Locate the cell with the specified text and output its [X, Y] center coordinate. 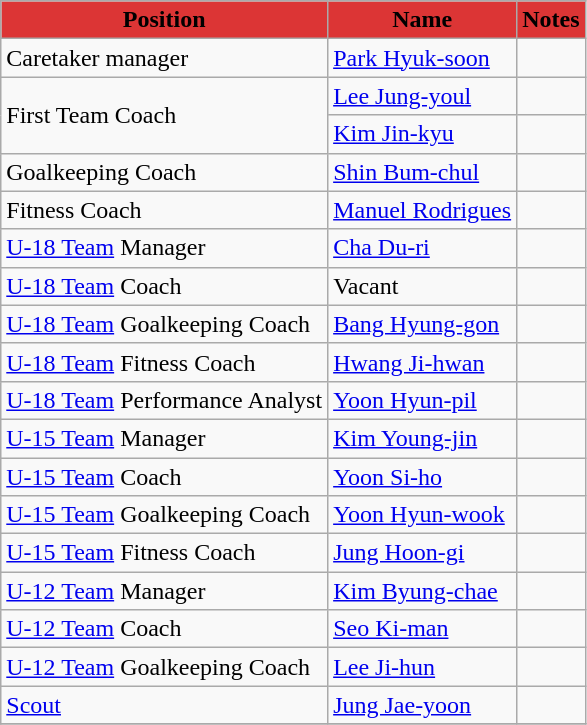
Position [164, 20]
U-12 Team Manager [164, 591]
Yoon Si-ho [422, 477]
Park Hyuk-soon [422, 58]
U-12 Team Coach [164, 629]
Jung Jae-yoon [422, 705]
U-15 Team Goalkeeping Coach [164, 515]
U-18 Team Fitness Coach [164, 362]
Yoon Hyun-pil [422, 400]
Manuel Rodrigues [422, 210]
U-15 Team Fitness Coach [164, 553]
Hwang Ji-hwan [422, 362]
Lee Jung-youl [422, 96]
Caretaker manager [164, 58]
U-18 Team Performance Analyst [164, 400]
Fitness Coach [164, 210]
U-18 Team Manager [164, 248]
Kim Jin-kyu [422, 134]
Name [422, 20]
First Team Coach [164, 115]
U-15 Team Coach [164, 477]
Scout [164, 705]
U-15 Team Manager [164, 438]
U-12 Team Goalkeeping Coach [164, 667]
Notes [551, 20]
Shin Bum-chul [422, 172]
U-18 Team Coach [164, 286]
Cha Du-ri [422, 248]
Kim Byung-chae [422, 591]
Jung Hoon-gi [422, 553]
Goalkeeping Coach [164, 172]
Vacant [422, 286]
Bang Hyung-gon [422, 324]
U-18 Team Goalkeeping Coach [164, 324]
Kim Young-jin [422, 438]
Lee Ji-hun [422, 667]
Yoon Hyun-wook [422, 515]
Seo Ki-man [422, 629]
